Output the (x, y) coordinate of the center of the cell containing the given text.  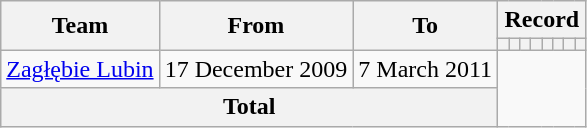
Team (80, 26)
To (426, 26)
Record (542, 20)
Zagłębie Lubin (80, 69)
From (256, 26)
7 March 2011 (426, 69)
17 December 2009 (256, 69)
Total (250, 107)
